Detect which cell encompasses the target text, then output its [X, Y] center coordinate. 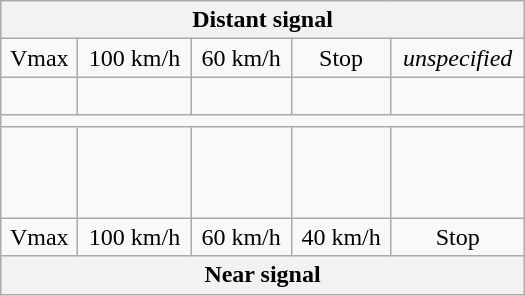
unspecified [458, 58]
Distant signal [263, 20]
40 km/h [341, 237]
Near signal [263, 275]
